From the cell containing the given text, extract its center point as [X, Y] coordinate. 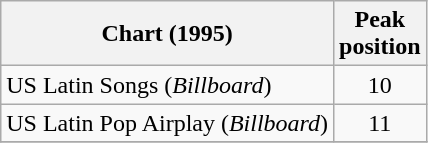
10 [380, 85]
US Latin Songs (Billboard) [168, 85]
11 [380, 123]
Peakposition [380, 34]
Chart (1995) [168, 34]
US Latin Pop Airplay (Billboard) [168, 123]
